Determine the (X, Y) coordinate at the center of the cell enclosing the given text.  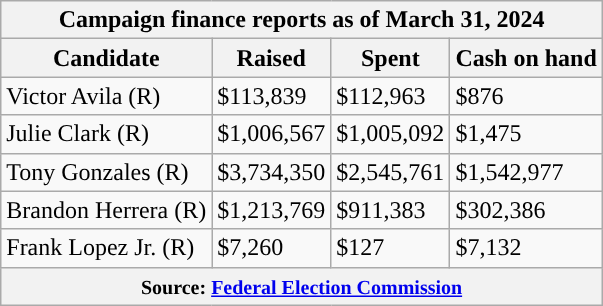
$127 (390, 248)
Campaign finance reports as of March 31, 2024 (302, 20)
Brandon Herrera (R) (106, 210)
Victor Avila (R) (106, 96)
$7,132 (526, 248)
$112,963 (390, 96)
Cash on hand (526, 58)
$1,475 (526, 134)
Raised (272, 58)
Julie Clark (R) (106, 134)
Candidate (106, 58)
$113,839 (272, 96)
$7,260 (272, 248)
Frank Lopez Jr. (R) (106, 248)
$1,005,092 (390, 134)
$3,734,350 (272, 172)
$911,383 (390, 210)
Source: Federal Election Commission (302, 286)
$876 (526, 96)
$1,542,977 (526, 172)
$2,545,761 (390, 172)
$1,213,769 (272, 210)
$1,006,567 (272, 134)
Spent (390, 58)
$302,386 (526, 210)
Tony Gonzales (R) (106, 172)
